Identify which cell holds the provided text, then report its (X, Y) central coordinate. 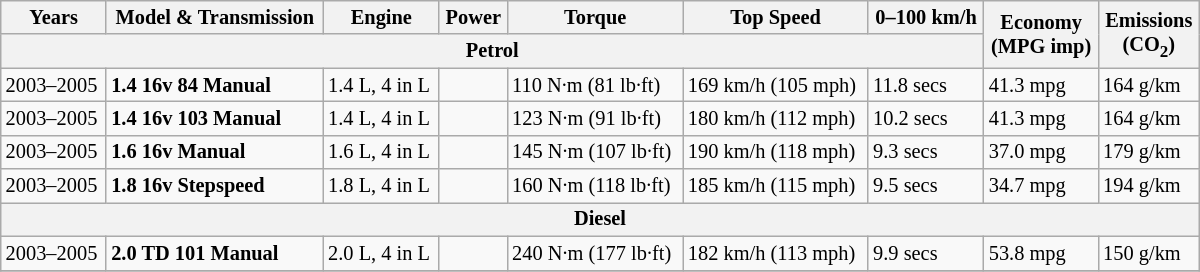
Power (473, 17)
1.6 16v Manual (214, 152)
Years (54, 17)
194 g/km (1148, 186)
Engine (381, 17)
182 km/h (113 mph) (776, 253)
Petrol (492, 51)
1.4 16v 103 Manual (214, 118)
1.6 L, 4 in L (381, 152)
1.8 16v Stepspeed (214, 186)
Diesel (600, 219)
9.9 secs (926, 253)
179 g/km (1148, 152)
185 km/h (115 mph) (776, 186)
10.2 secs (926, 118)
169 km/h (105 mph) (776, 85)
Emissions (CO2) (1148, 34)
2.0 TD 101 Manual (214, 253)
Top Speed (776, 17)
Economy (MPG imp) (1041, 34)
123 N·m (91 lb·ft) (595, 118)
1.8 L, 4 in L (381, 186)
Model & Transmission (214, 17)
110 N·m (81 lb·ft) (595, 85)
9.3 secs (926, 152)
2.0 L, 4 in L (381, 253)
190 km/h (118 mph) (776, 152)
145 N·m (107 lb·ft) (595, 152)
180 km/h (112 mph) (776, 118)
53.8 mpg (1041, 253)
11.8 secs (926, 85)
1.4 16v 84 Manual (214, 85)
Torque (595, 17)
0–100 km/h (926, 17)
9.5 secs (926, 186)
150 g/km (1148, 253)
160 N·m (118 lb·ft) (595, 186)
34.7 mpg (1041, 186)
37.0 mpg (1041, 152)
240 N·m (177 lb·ft) (595, 253)
